Find where the given text appears and provide that cell's center as [X, Y] coordinate. 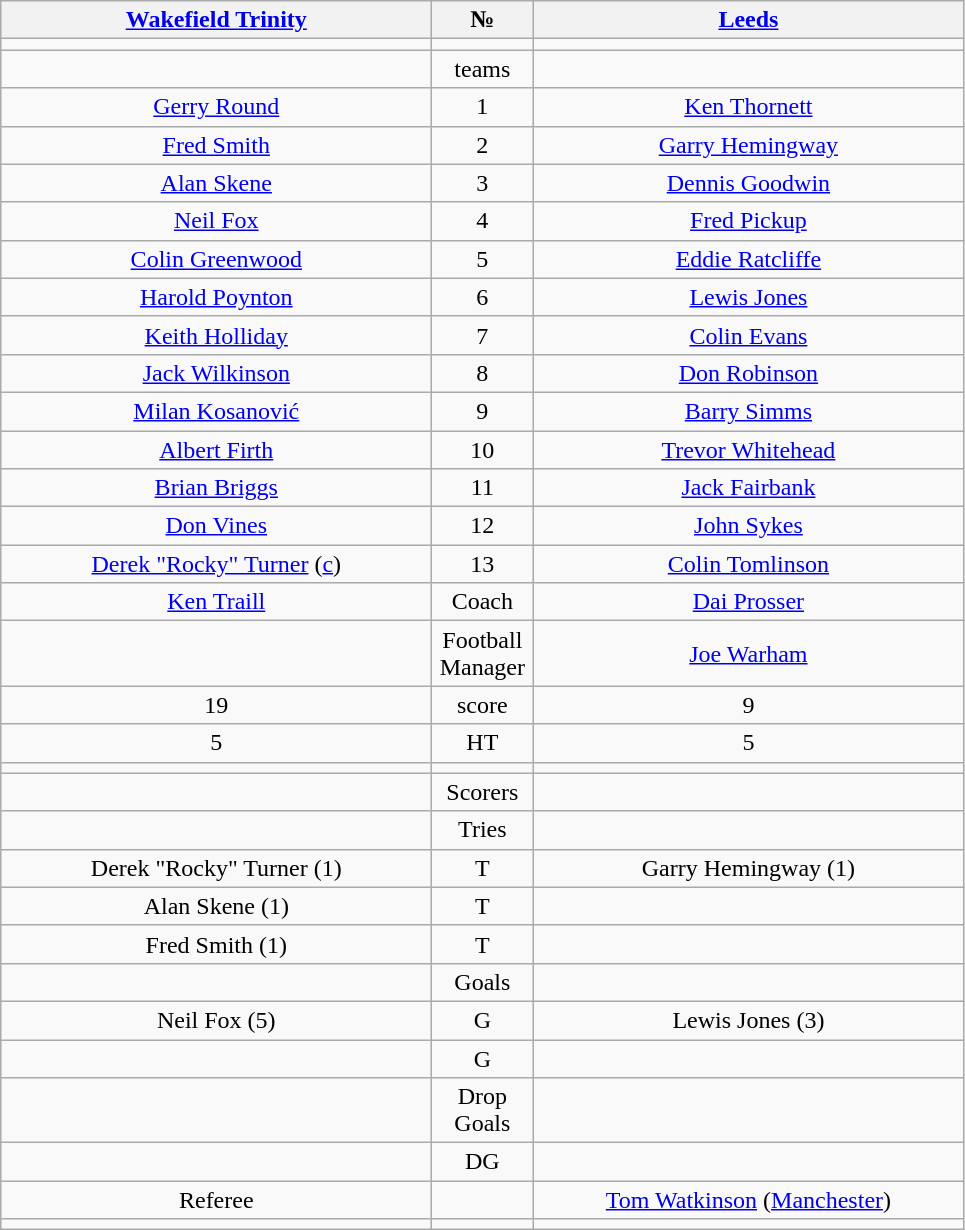
Milan Kosanović [216, 411]
8 [482, 373]
Gerry Round [216, 107]
2 [482, 145]
Garry Hemingway [748, 145]
Ken Thornett [748, 107]
Referee [216, 1200]
Wakefield Trinity [216, 20]
Brian Briggs [216, 488]
Fred Smith (1) [216, 944]
Dennis Goodwin [748, 183]
19 [216, 705]
HT [482, 743]
Ken Traill [216, 602]
Tom Watkinson (Manchester) [748, 1200]
Joe Warham [748, 654]
Football Manager [482, 654]
Barry Simms [748, 411]
Goals [482, 982]
№ [482, 20]
DG [482, 1162]
Alan Skene (1) [216, 906]
Derek "Rocky" Turner (c) [216, 564]
Eddie Ratcliffe [748, 259]
10 [482, 449]
Alan Skene [216, 183]
score [482, 705]
12 [482, 526]
Garry Hemingway (1) [748, 868]
Jack Fairbank [748, 488]
Albert Firth [216, 449]
Neil Fox (5) [216, 1020]
Harold Poynton [216, 297]
4 [482, 221]
Dai Prosser [748, 602]
Keith Holliday [216, 335]
Coach [482, 602]
Colin Evans [748, 335]
Leeds [748, 20]
Fred Pickup [748, 221]
Colin Tomlinson [748, 564]
Scorers [482, 792]
13 [482, 564]
Derek "Rocky" Turner (1) [216, 868]
11 [482, 488]
Trevor Whitehead [748, 449]
7 [482, 335]
1 [482, 107]
Colin Greenwood [216, 259]
Don Vines [216, 526]
Neil Fox [216, 221]
Lewis Jones (3) [748, 1020]
John Sykes [748, 526]
Jack Wilkinson [216, 373]
Fred Smith [216, 145]
Don Robinson [748, 373]
teams [482, 69]
Lewis Jones [748, 297]
6 [482, 297]
Drop Goals [482, 1110]
3 [482, 183]
Tries [482, 830]
